Identify which cell holds the provided text, then report its [X, Y] central coordinate. 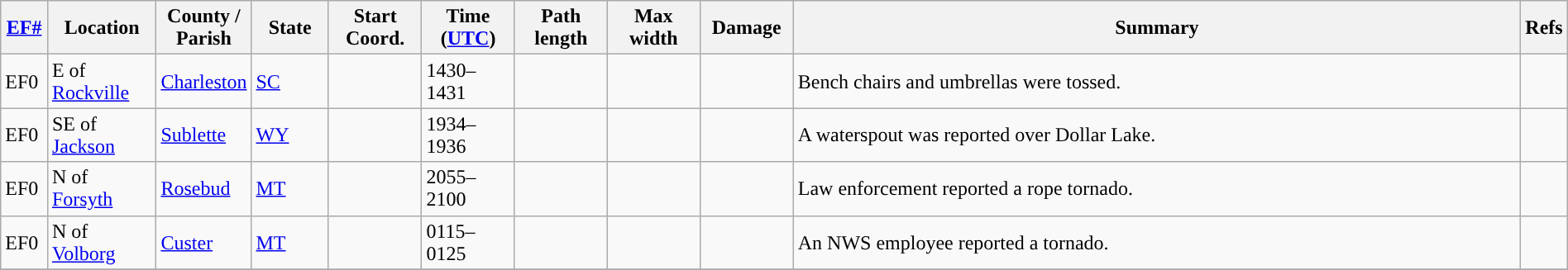
Start Coord. [375, 28]
SC [289, 81]
County / Parish [203, 28]
An NWS employee reported a tornado. [1157, 243]
WY [289, 135]
Charleston [203, 81]
Law enforcement reported a rope tornado. [1157, 188]
SE of Jackson [102, 135]
Refs [1545, 28]
Summary [1157, 28]
1934–1936 [468, 135]
Location [102, 28]
Max width [653, 28]
Bench chairs and umbrellas were tossed. [1157, 81]
Time (UTC) [468, 28]
Path length [561, 28]
2055–2100 [468, 188]
1430–1431 [468, 81]
N of Volborg [102, 243]
0115–0125 [468, 243]
Damage [746, 28]
State [289, 28]
Rosebud [203, 188]
Custer [203, 243]
E of Rockville [102, 81]
N of Forsyth [102, 188]
A waterspout was reported over Dollar Lake. [1157, 135]
Sublette [203, 135]
EF# [25, 28]
